Scan for the cell matching the given text and deliver its [x, y] coordinate at center. 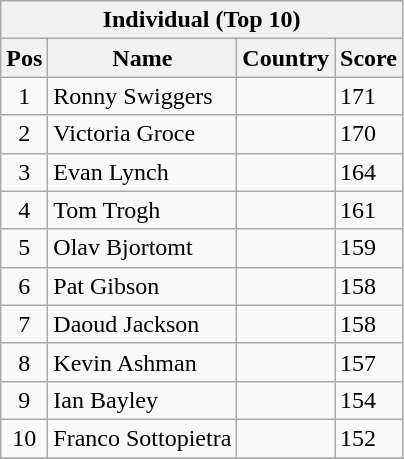
1 [24, 96]
Ronny Swiggers [142, 96]
164 [369, 172]
10 [24, 438]
152 [369, 438]
8 [24, 362]
171 [369, 96]
157 [369, 362]
Individual (Top 10) [202, 20]
Pat Gibson [142, 286]
170 [369, 134]
161 [369, 210]
6 [24, 286]
3 [24, 172]
Daoud Jackson [142, 324]
159 [369, 248]
9 [24, 400]
5 [24, 248]
Tom Trogh [142, 210]
Pos [24, 58]
Ian Bayley [142, 400]
4 [24, 210]
Franco Sottopietra [142, 438]
Olav Bjortomt [142, 248]
7 [24, 324]
2 [24, 134]
Kevin Ashman [142, 362]
154 [369, 400]
Score [369, 58]
Name [142, 58]
Victoria Groce [142, 134]
Country [286, 58]
Evan Lynch [142, 172]
